Provide the [x, y] coordinate of the cell's center where the given text is located.  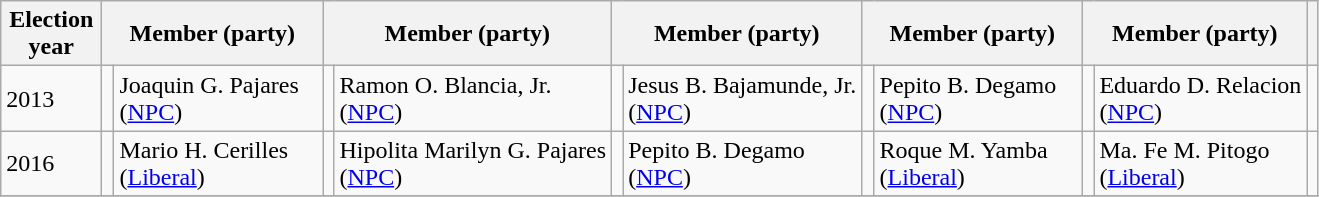
Ma. Fe M. Pitogo(Liberal) [1200, 164]
Eduardo D. Relacion(NPC) [1200, 98]
Joaquin G. Pajares(NPC) [218, 98]
Electionyear [52, 34]
Jesus B. Bajamunde, Jr.(NPC) [742, 98]
2016 [52, 164]
Hipolita Marilyn G. Pajares(NPC) [473, 164]
Ramon O. Blancia, Jr.(NPC) [473, 98]
Roque M. Yamba(Liberal) [978, 164]
2013 [52, 98]
Mario H. Cerilles(Liberal) [218, 164]
